For the text-containing cell, return its midpoint in [x, y] coordinate format. 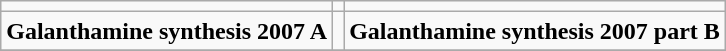
Galanthamine synthesis 2007 part B [535, 31]
Galanthamine synthesis 2007 A [167, 31]
